Locate the cell with the specified text and output its [X, Y] center coordinate. 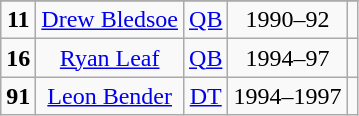
1990–92 [288, 20]
Drew Bledsoe [110, 20]
11 [18, 20]
DT [206, 96]
91 [18, 96]
1994–97 [288, 58]
1994–1997 [288, 96]
Ryan Leaf [110, 58]
16 [18, 58]
Leon Bender [110, 96]
